For the text-containing cell, return its midpoint in (X, Y) coordinate format. 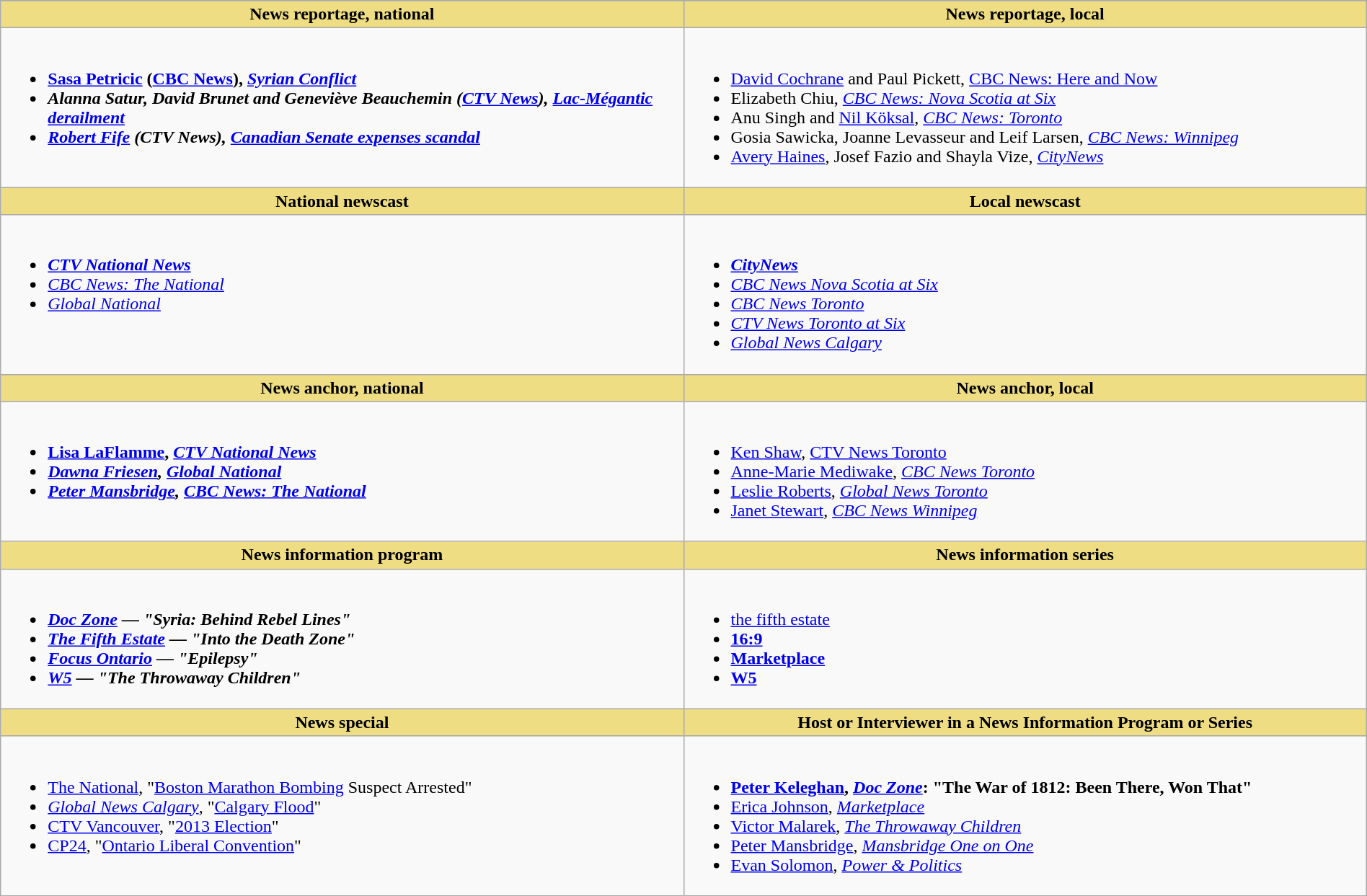
News reportage, local (1025, 14)
News information series (1025, 555)
News special (342, 722)
Lisa LaFlamme, CTV National NewsDawna Friesen, Global NationalPeter Mansbridge, CBC News: The National (342, 471)
CTV National NewsCBC News: The NationalGlobal National (342, 294)
News anchor, local (1025, 388)
Doc Zone — "Syria: Behind Rebel Lines"The Fifth Estate — "Into the Death Zone"Focus Ontario — "Epilepsy"W5 — "The Throwaway Children" (342, 639)
Ken Shaw, CTV News TorontoAnne-Marie Mediwake, CBC News TorontoLeslie Roberts, Global News TorontoJanet Stewart, CBC News Winnipeg (1025, 471)
News reportage, national (342, 14)
Local newscast (1025, 201)
News anchor, national (342, 388)
CityNewsCBC News Nova Scotia at SixCBC News TorontoCTV News Toronto at SixGlobal News Calgary (1025, 294)
National newscast (342, 201)
News information program (342, 555)
the fifth estate16:9MarketplaceW5 (1025, 639)
Host or Interviewer in a News Information Program or Series (1025, 722)
